Capture the cell that displays the provided text and extract its (X, Y) central coordinate. 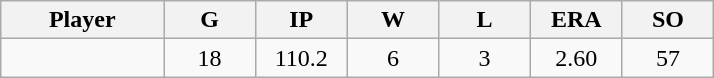
57 (668, 58)
110.2 (301, 58)
IP (301, 20)
Player (82, 20)
G (210, 20)
L (485, 20)
6 (393, 58)
3 (485, 58)
2.60 (576, 58)
W (393, 20)
SO (668, 20)
ERA (576, 20)
18 (210, 58)
